Find where the given text appears and provide that cell's center as (x, y) coordinate. 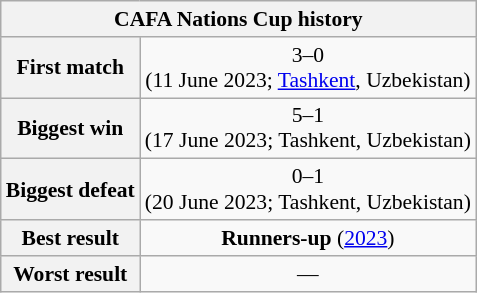
Biggest win (70, 128)
5–1 (17 June 2023; Tashkent, Uzbekistan) (308, 128)
0–1 (20 June 2023; Tashkent, Uzbekistan) (308, 190)
3–0 (11 June 2023; Tashkent, Uzbekistan) (308, 68)
Biggest defeat (70, 190)
Runners-up (2023) (308, 238)
CAFA Nations Cup history (238, 19)
Worst result (70, 274)
First match (70, 68)
Best result (70, 238)
— (308, 274)
